Scan for the cell matching the given text and deliver its [X, Y] coordinate at center. 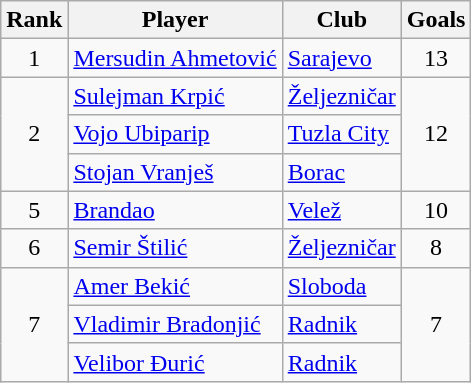
Goals [436, 20]
8 [436, 248]
Vojo Ubiparip [175, 134]
Vladimir Bradonjić [175, 324]
Rank [34, 20]
13 [436, 58]
Borac [342, 172]
Semir Štilić [175, 248]
6 [34, 248]
Brandao [175, 210]
10 [436, 210]
Tuzla City [342, 134]
Club [342, 20]
Stojan Vranješ [175, 172]
Sloboda [342, 286]
Mersudin Ahmetović [175, 58]
Player [175, 20]
1 [34, 58]
5 [34, 210]
Sarajevo [342, 58]
Amer Bekić [175, 286]
Velibor Đurić [175, 362]
12 [436, 134]
Velež [342, 210]
Sulejman Krpić [175, 96]
2 [34, 134]
